Output the [X, Y] coordinate of the center of the cell containing the given text.  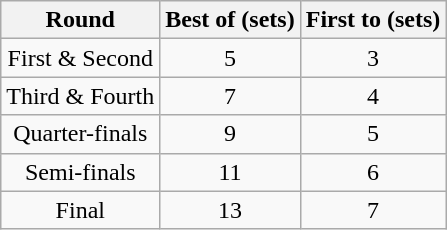
13 [230, 210]
3 [373, 58]
Quarter-finals [80, 134]
First to (sets) [373, 20]
Third & Fourth [80, 96]
Round [80, 20]
4 [373, 96]
Final [80, 210]
6 [373, 172]
First & Second [80, 58]
Semi-finals [80, 172]
Best of (sets) [230, 20]
11 [230, 172]
9 [230, 134]
